Output the (x, y) coordinate of the center of the cell containing the given text.  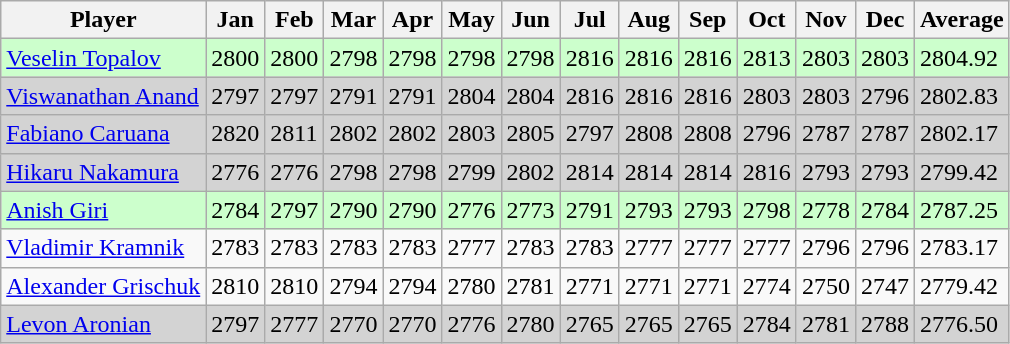
Dec (884, 20)
2783.17 (962, 248)
2787.25 (962, 210)
2779.42 (962, 286)
May (472, 20)
Feb (294, 20)
2811 (294, 134)
Jul (590, 20)
Fabiano Caruana (104, 134)
2813 (766, 58)
Jan (236, 20)
Average (962, 20)
Aug (648, 20)
Sep (708, 20)
Oct (766, 20)
Player (104, 20)
Nov (826, 20)
2747 (884, 286)
2788 (884, 324)
2776.50 (962, 324)
Vladimir Kramnik (104, 248)
2774 (766, 286)
2799.42 (962, 172)
Anish Giri (104, 210)
2805 (530, 134)
Jun (530, 20)
Hikaru Nakamura (104, 172)
2802.17 (962, 134)
2799 (472, 172)
Alexander Grischuk (104, 286)
Levon Aronian (104, 324)
2804.92 (962, 58)
2802.83 (962, 96)
Apr (412, 20)
Mar (354, 20)
Viswanathan Anand (104, 96)
2778 (826, 210)
2750 (826, 286)
2773 (530, 210)
Veselin Topalov (104, 58)
2820 (236, 134)
